For the text-containing cell, return its midpoint in [x, y] coordinate format. 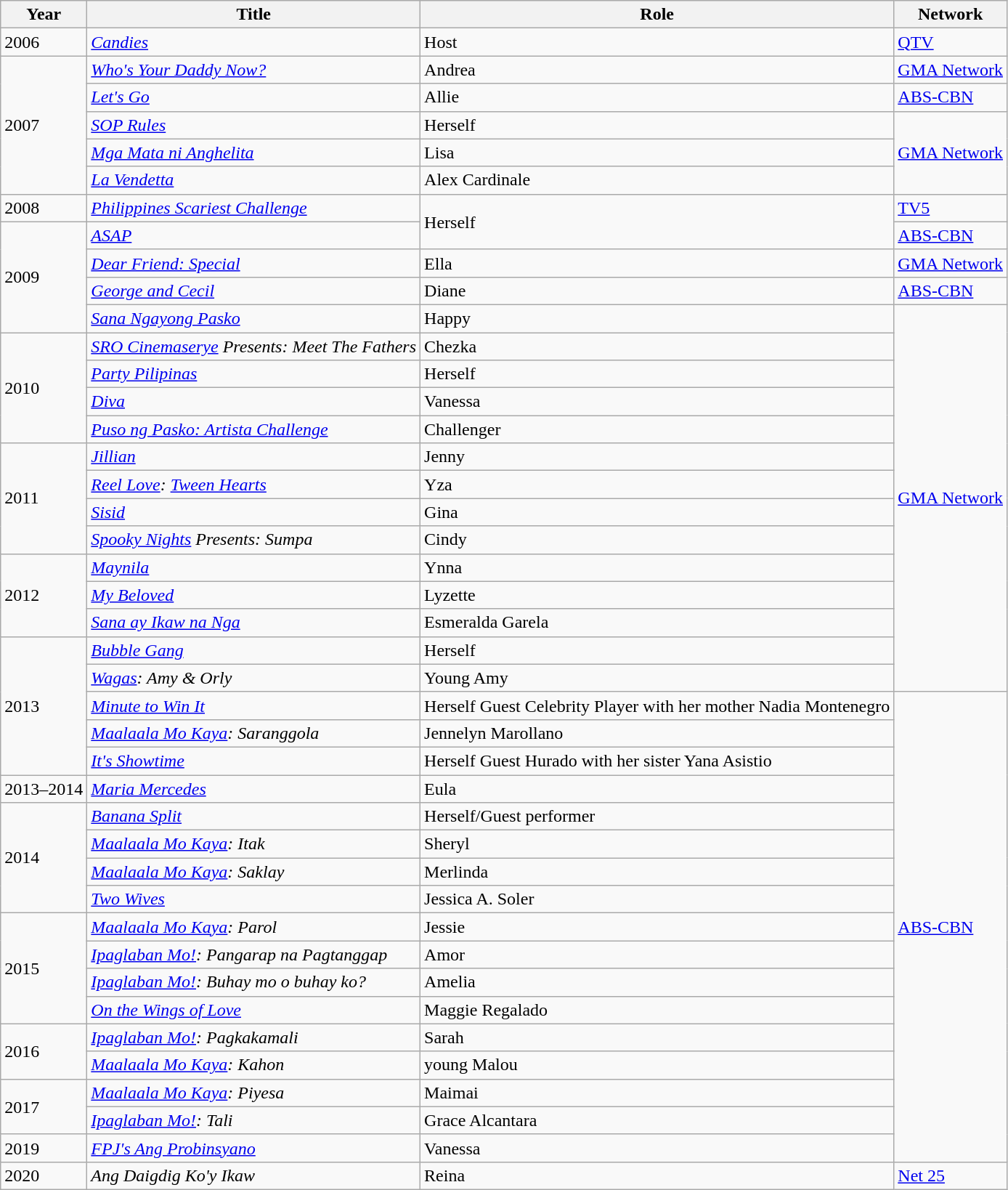
Gina [657, 512]
Year [44, 15]
Diane [657, 291]
Maria Mercedes [254, 788]
2006 [44, 42]
Jessica A. Soler [657, 899]
SOP Rules [254, 125]
2014 [44, 858]
2017 [44, 1106]
Sana Ngayong Pasko [254, 318]
Amor [657, 955]
2011 [44, 498]
Minute to Win It [254, 705]
Reina [657, 1175]
Grace Alcantara [657, 1120]
Philippines Scariest Challenge [254, 208]
Merlinda [657, 872]
Esmeralda Garela [657, 623]
Alex Cardinale [657, 180]
Maalaala Mo Kaya: Saklay [254, 872]
ASAP [254, 235]
Sana ay Ikaw na Nga [254, 623]
Role [657, 15]
Sisid [254, 512]
young Malou [657, 1065]
2008 [44, 208]
Spooky Nights Presents: Sumpa [254, 540]
Ella [657, 263]
Ipaglaban Mo!: Pagkakamali [254, 1037]
SRO Cinemaserye Presents: Meet The Fathers [254, 347]
Challenger [657, 429]
2016 [44, 1051]
Andrea [657, 70]
TV5 [951, 208]
2013 [44, 705]
Ipaglaban Mo!: Pangarap na Pagtanggap [254, 955]
2020 [44, 1175]
Sarah [657, 1037]
2009 [44, 277]
Title [254, 15]
Herself Guest Celebrity Player with her mother Nadia Montenegro [657, 705]
2012 [44, 595]
Jillian [254, 457]
Lyzette [657, 595]
Young Amy [657, 678]
It's Showtime [254, 761]
Maalaala Mo Kaya: Itak [254, 844]
Ynna [657, 567]
2013–2014 [44, 788]
Lisa [657, 153]
Banana Split [254, 817]
Bubble Gang [254, 650]
Maalaala Mo Kaya: Saranggola [254, 733]
2007 [44, 125]
Wagas: Amy & Orly [254, 678]
Ipaglaban Mo!: Buhay mo o buhay ko? [254, 982]
Allie [657, 97]
Happy [657, 318]
Jessie [657, 927]
Host [657, 42]
Herself Guest Hurado with her sister Yana Asistio [657, 761]
Puso ng Pasko: Artista Challenge [254, 429]
George and Cecil [254, 291]
Chezka [657, 347]
Ipaglaban Mo!: Tali [254, 1120]
Maalaala Mo Kaya: Kahon [254, 1065]
Network [951, 15]
Party Pilipinas [254, 374]
FPJ's Ang Probinsyano [254, 1148]
Diva [254, 402]
Maalaala Mo Kaya: Piyesa [254, 1093]
2015 [44, 968]
2010 [44, 388]
Mga Mata ni Anghelita [254, 153]
Amelia [657, 982]
Herself/Guest performer [657, 817]
On the Wings of Love [254, 1010]
La Vendetta [254, 180]
Cindy [657, 540]
Maalaala Mo Kaya: Parol [254, 927]
Maynila [254, 567]
Yza [657, 485]
Dear Friend: Special [254, 263]
Maggie Regalado [657, 1010]
Reel Love: Tween Hearts [254, 485]
Maimai [657, 1093]
Sheryl [657, 844]
Two Wives [254, 899]
Who's Your Daddy Now? [254, 70]
Net 25 [951, 1175]
My Beloved [254, 595]
Eula [657, 788]
Ang Daigdig Ko'y Ikaw [254, 1175]
Jennelyn Marollano [657, 733]
Let's Go [254, 97]
Candies [254, 42]
2019 [44, 1148]
QTV [951, 42]
Jenny [657, 457]
